From the cell containing the given text, extract its center point as [x, y] coordinate. 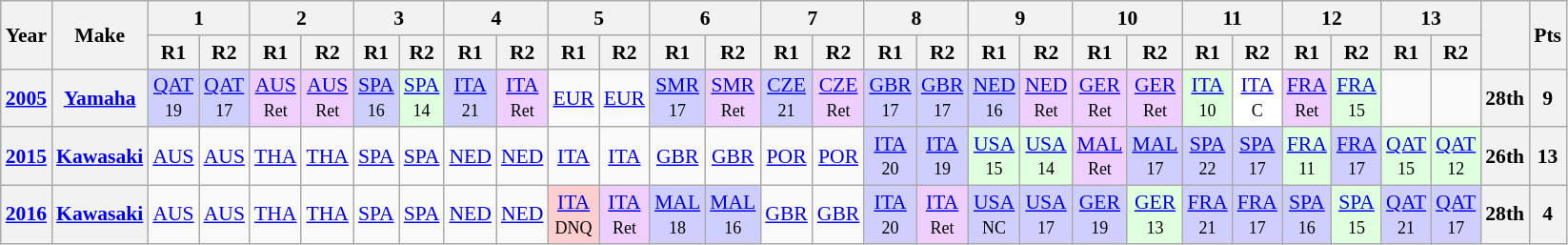
GER19 [1099, 215]
MALRet [1099, 156]
Pts [1547, 34]
NEDRet [1046, 97]
USA14 [1046, 156]
2015 [27, 156]
SMR17 [677, 97]
12 [1332, 18]
ITAC [1257, 97]
SPA15 [1357, 215]
2 [301, 18]
SPA22 [1208, 156]
CZERet [838, 97]
FRARet [1307, 97]
7 [812, 18]
1 [198, 18]
USA17 [1046, 215]
QAT21 [1406, 215]
ITA21 [470, 97]
FRA21 [1208, 215]
2016 [27, 215]
8 [916, 18]
USANC [994, 215]
SMRRet [733, 97]
ITA10 [1208, 97]
MAL18 [677, 215]
SPA14 [422, 97]
Make [99, 34]
QAT12 [1456, 156]
FRA15 [1357, 97]
MAL16 [733, 215]
Year [27, 34]
SPA17 [1257, 156]
NED16 [994, 97]
ITADNQ [573, 215]
USA15 [994, 156]
11 [1233, 18]
CZE21 [787, 97]
MAL17 [1155, 156]
QAT19 [173, 97]
FRA11 [1307, 156]
2005 [27, 97]
ITA19 [943, 156]
10 [1127, 18]
GER13 [1155, 215]
6 [705, 18]
QAT15 [1406, 156]
5 [598, 18]
3 [398, 18]
Yamaha [99, 97]
26th [1505, 156]
